For the text-containing cell, return its midpoint in [x, y] coordinate format. 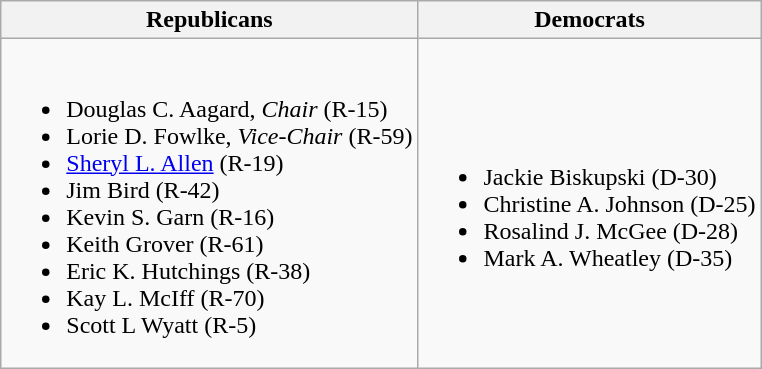
Democrats [590, 20]
Republicans [210, 20]
Jackie Biskupski (D-30)Christine A. Johnson (D-25)Rosalind J. McGee (D-28)Mark A. Wheatley (D-35) [590, 204]
